Determine the (X, Y) coordinate at the center of the cell enclosing the given text.  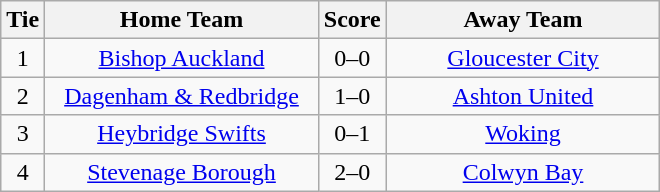
1 (23, 58)
Heybridge Swifts (182, 134)
Score (352, 20)
Bishop Auckland (182, 58)
Dagenham & Redbridge (182, 96)
Ashton United (523, 96)
Home Team (182, 20)
Stevenage Borough (182, 172)
0–0 (352, 58)
2–0 (352, 172)
3 (23, 134)
Gloucester City (523, 58)
1–0 (352, 96)
Tie (23, 20)
Woking (523, 134)
Colwyn Bay (523, 172)
0–1 (352, 134)
4 (23, 172)
2 (23, 96)
Away Team (523, 20)
